Return the (x, y) coordinate for the center point of the cell that contains the specified text.  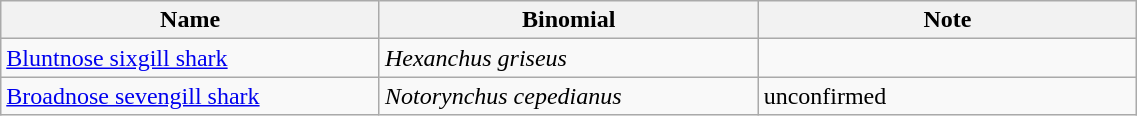
Broadnose sevengill shark (190, 96)
Bluntnose sixgill shark (190, 58)
unconfirmed (948, 96)
Name (190, 20)
Hexanchus griseus (568, 58)
Note (948, 20)
Notorynchus cepedianus (568, 96)
Binomial (568, 20)
